Locate the cell with the specified text and output its [x, y] center coordinate. 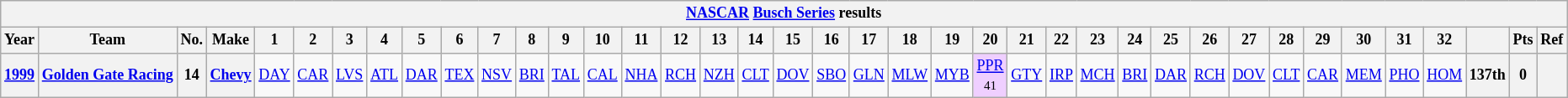
22 [1062, 40]
32 [1444, 40]
3 [350, 40]
7 [497, 40]
2 [313, 40]
Make [231, 40]
4 [385, 40]
MEM [1363, 75]
Pts [1523, 40]
15 [793, 40]
Year [20, 40]
TAL [566, 75]
1999 [20, 75]
0 [1523, 75]
16 [832, 40]
Team [108, 40]
SBO [832, 75]
MLW [909, 75]
ATL [385, 75]
LVS [350, 75]
DAY [274, 75]
19 [952, 40]
25 [1172, 40]
28 [1286, 40]
Chevy [231, 75]
MYB [952, 75]
20 [990, 40]
PHO [1404, 75]
27 [1249, 40]
HOM [1444, 75]
PPR41 [990, 75]
29 [1323, 40]
CAL [603, 75]
8 [532, 40]
9 [566, 40]
24 [1135, 40]
18 [909, 40]
GLN [869, 75]
5 [421, 40]
13 [719, 40]
TEX [460, 75]
137th [1488, 75]
6 [460, 40]
11 [641, 40]
26 [1209, 40]
NHA [641, 75]
23 [1098, 40]
NZH [719, 75]
21 [1027, 40]
30 [1363, 40]
GTY [1027, 75]
12 [681, 40]
NASCAR Busch Series results [784, 13]
IRP [1062, 75]
NSV [497, 75]
Golden Gate Racing [108, 75]
No. [192, 40]
MCH [1098, 75]
Ref [1552, 40]
31 [1404, 40]
1 [274, 40]
17 [869, 40]
10 [603, 40]
